Detect which cell encompasses the target text, then output its (x, y) center coordinate. 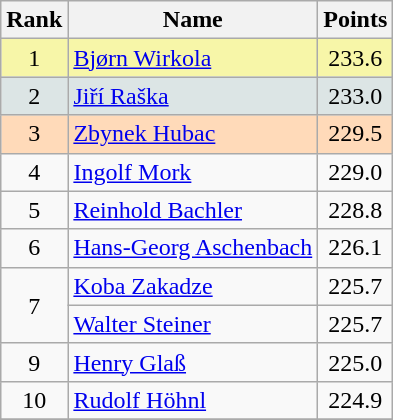
225.0 (356, 362)
2 (34, 96)
Bjørn Wirkola (193, 58)
10 (34, 400)
229.5 (356, 134)
7 (34, 305)
Points (356, 20)
Ingolf Mork (193, 172)
5 (34, 210)
9 (34, 362)
Henry Glaß (193, 362)
Reinhold Bachler (193, 210)
226.1 (356, 248)
Koba Zakadze (193, 286)
Name (193, 20)
233.6 (356, 58)
4 (34, 172)
Hans-Georg Aschenbach (193, 248)
224.9 (356, 400)
229.0 (356, 172)
1 (34, 58)
6 (34, 248)
3 (34, 134)
Rank (34, 20)
Walter Steiner (193, 324)
233.0 (356, 96)
228.8 (356, 210)
Rudolf Höhnl (193, 400)
Zbynek Hubac (193, 134)
Jiří Raška (193, 96)
